Detect which cell encompasses the target text, then output its [X, Y] center coordinate. 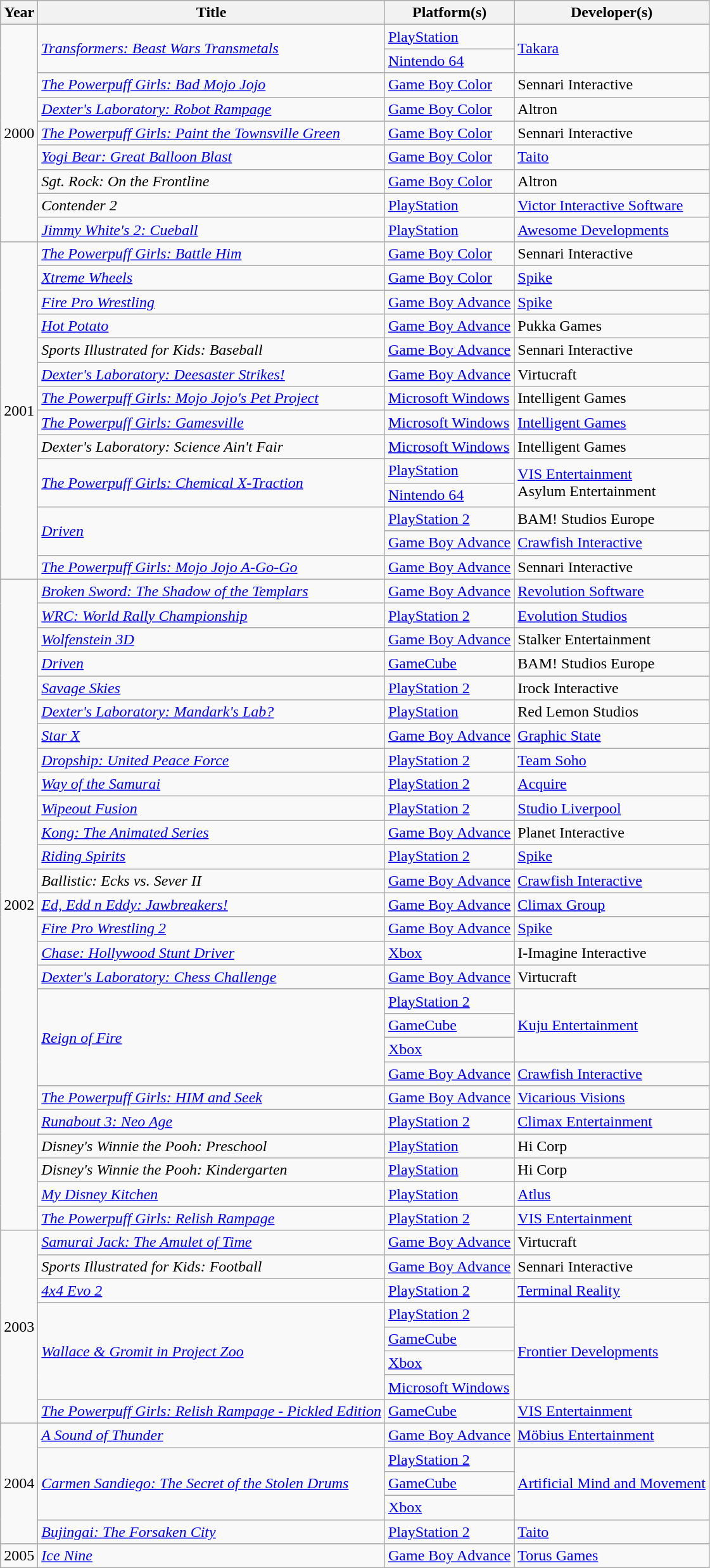
Möbius Entertainment [612, 1435]
Frontier Developments [612, 1351]
The Powerpuff Girls: Battle Him [212, 253]
Ed, Edd n Eddy: Jawbreakers! [212, 905]
Studio Liverpool [612, 808]
The Powerpuff Girls: Mojo Jojo A-Go-Go [212, 567]
Ballistic: Ecks vs. Sever II [212, 881]
Hot Potato [212, 326]
Reign of Fire [212, 1037]
Evolution Studios [612, 615]
Runabout 3: Neo Age [212, 1122]
The Powerpuff Girls: Mojo Jojo's Pet Project [212, 398]
Terminal Reality [612, 1291]
Stalker Entertainment [612, 639]
Yogi Bear: Great Balloon Blast [212, 157]
A Sound of Thunder [212, 1435]
Wolfenstein 3D [212, 639]
Dexter's Laboratory: Deesaster Strikes! [212, 374]
Disney's Winnie the Pooh: Preschool [212, 1146]
2001 [19, 411]
Developer(s) [612, 13]
VIS EntertainmentAsylum Entertainment [612, 483]
Platform(s) [449, 13]
Chase: Hollywood Stunt Driver [212, 953]
Sports Illustrated for Kids: Baseball [212, 350]
Pukka Games [612, 326]
The Powerpuff Girls: Relish Rampage [212, 1218]
The Powerpuff Girls: Bad Mojo Jojo [212, 85]
Dropship: United Peace Force [212, 760]
Ice Nine [212, 1556]
Acquire [612, 784]
I-Imagine Interactive [612, 953]
The Powerpuff Girls: HIM and Seek [212, 1098]
Xtreme Wheels [212, 277]
Fire Pro Wrestling [212, 302]
2004 [19, 1483]
Kong: The Animated Series [212, 832]
Graphic State [612, 736]
Transformers: Beast Wars Transmetals [212, 49]
Torus Games [612, 1556]
Fire Pro Wrestling 2 [212, 929]
Atlus [612, 1194]
2005 [19, 1556]
Awesome Developments [612, 229]
Wipeout Fusion [212, 808]
Year [19, 13]
Savage Skies [212, 687]
The Powerpuff Girls: Relish Rampage - Pickled Edition [212, 1411]
Takara [612, 49]
Dexter's Laboratory: Chess Challenge [212, 977]
Dexter's Laboratory: Mandark's Lab? [212, 712]
Bujingai: The Forsaken City [212, 1532]
The Powerpuff Girls: Gamesville [212, 423]
Way of the Samurai [212, 784]
The Powerpuff Girls: Chemical X-Traction [212, 483]
2003 [19, 1327]
Sports Illustrated for Kids: Football [212, 1266]
Dexter's Laboratory: Science Ain't Fair [212, 447]
Vicarious Visions [612, 1098]
Victor Interactive Software [612, 205]
Red Lemon Studios [612, 712]
Artificial Mind and Movement [612, 1483]
2002 [19, 905]
Climax Group [612, 905]
Irock Interactive [612, 687]
Star X [212, 736]
Dexter's Laboratory: Robot Rampage [212, 109]
4x4 Evo 2 [212, 1291]
Kuju Entertainment [612, 1025]
Planet Interactive [612, 832]
Team Soho [612, 760]
Disney's Winnie the Pooh: Kindergarten [212, 1170]
The Powerpuff Girls: Paint the Townsville Green [212, 133]
Sgt. Rock: On the Frontline [212, 181]
Wallace & Gromit in Project Zoo [212, 1351]
Samurai Jack: The Amulet of Time [212, 1242]
Broken Sword: The Shadow of the Templars [212, 591]
Contender 2 [212, 205]
2000 [19, 133]
Revolution Software [612, 591]
Title [212, 13]
Riding Spirits [212, 857]
Climax Entertainment [612, 1122]
Carmen Sandiego: The Secret of the Stolen Drums [212, 1483]
WRC: World Rally Championship [212, 615]
Jimmy White's 2: Cueball [212, 229]
My Disney Kitchen [212, 1194]
